Output the [X, Y] coordinate of the center of the cell containing the given text.  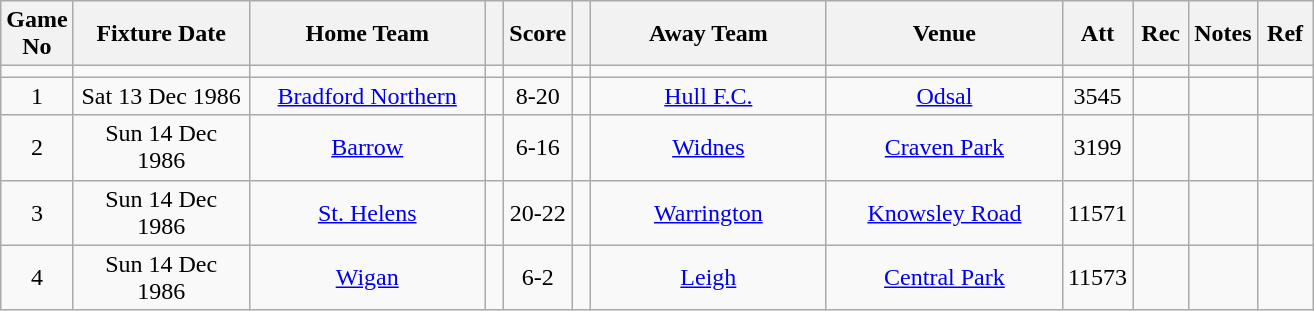
11571 [1097, 212]
Leigh [708, 278]
Barrow [367, 148]
Home Team [367, 34]
Ref [1285, 34]
Knowsley Road [944, 212]
6-16 [538, 148]
St. Helens [367, 212]
2 [37, 148]
Bradford Northern [367, 96]
6-2 [538, 278]
3 [37, 212]
Game No [37, 34]
Score [538, 34]
Hull F.C. [708, 96]
Away Team [708, 34]
3199 [1097, 148]
Rec [1161, 34]
8-20 [538, 96]
20-22 [538, 212]
Odsal [944, 96]
Warrington [708, 212]
Central Park [944, 278]
11573 [1097, 278]
Sat 13 Dec 1986 [161, 96]
Craven Park [944, 148]
Wigan [367, 278]
Venue [944, 34]
4 [37, 278]
Notes [1223, 34]
Att [1097, 34]
Fixture Date [161, 34]
3545 [1097, 96]
Widnes [708, 148]
1 [37, 96]
